Return (x, y) of the center of cell containing provided text 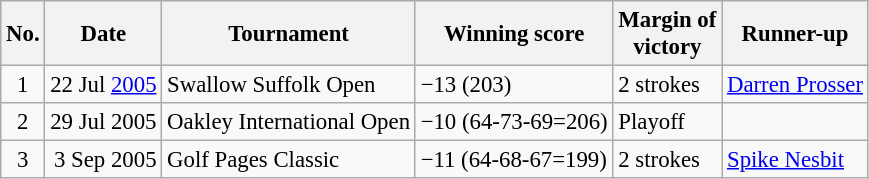
2 (23, 122)
29 Jul 2005 (104, 122)
Winning score (514, 34)
Spike Nesbit (796, 160)
3 (23, 160)
Darren Prosser (796, 85)
Tournament (289, 34)
Margin ofvictory (668, 34)
1 (23, 85)
Oakley International Open (289, 122)
22 Jul 2005 (104, 85)
Playoff (668, 122)
Runner-up (796, 34)
No. (23, 34)
−10 (64-73-69=206) (514, 122)
Date (104, 34)
3 Sep 2005 (104, 160)
−13 (203) (514, 85)
Golf Pages Classic (289, 160)
Swallow Suffolk Open (289, 85)
−11 (64-68-67=199) (514, 160)
